Return (X, Y) of the center of cell containing provided text 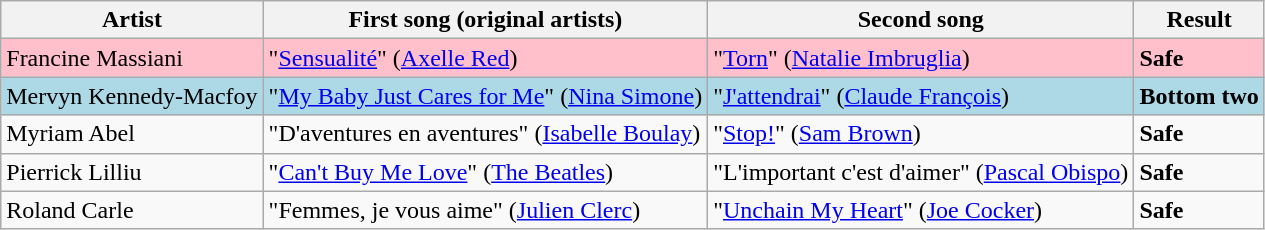
"Can't Buy Me Love" (The Beatles) (486, 172)
Result (1199, 20)
"J'attendrai" (Claude François) (921, 96)
"Torn" (Natalie Imbruglia) (921, 58)
Bottom two (1199, 96)
Roland Carle (132, 210)
"My Baby Just Cares for Me" (Nina Simone) (486, 96)
"Sensualité" (Axelle Red) (486, 58)
"Unchain My Heart" (Joe Cocker) (921, 210)
"Stop!" (Sam Brown) (921, 134)
Myriam Abel (132, 134)
Second song (921, 20)
Artist (132, 20)
Mervyn Kennedy-Macfoy (132, 96)
"Femmes, je vous aime" (Julien Clerc) (486, 210)
Francine Massiani (132, 58)
Pierrick Lilliu (132, 172)
"D'aventures en aventures" (Isabelle Boulay) (486, 134)
"L'important c'est d'aimer" (Pascal Obispo) (921, 172)
First song (original artists) (486, 20)
